Capture the cell that displays the provided text and extract its (X, Y) central coordinate. 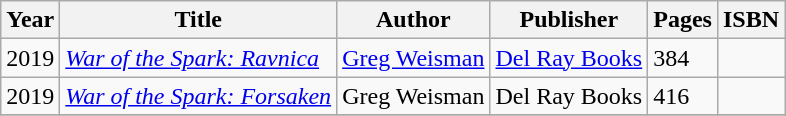
Title (198, 20)
Year (30, 20)
384 (683, 58)
War of the Spark: Ravnica (198, 58)
War of the Spark: Forsaken (198, 96)
Publisher (569, 20)
Author (414, 20)
Pages (683, 20)
ISBN (750, 20)
416 (683, 96)
